Identify which cell holds the provided text, then report its (X, Y) central coordinate. 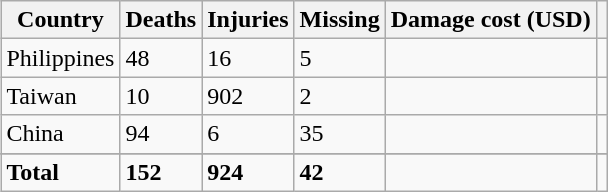
Deaths (161, 20)
35 (340, 134)
5 (340, 58)
10 (161, 96)
2 (340, 96)
Total (60, 172)
152 (161, 172)
Injuries (248, 20)
902 (248, 96)
Philippines (60, 58)
Damage cost (USD) (490, 20)
6 (248, 134)
Missing (340, 20)
48 (161, 58)
94 (161, 134)
16 (248, 58)
China (60, 134)
Taiwan (60, 96)
42 (340, 172)
924 (248, 172)
Country (60, 20)
